Determine the (X, Y) coordinate at the center of the cell enclosing the given text.  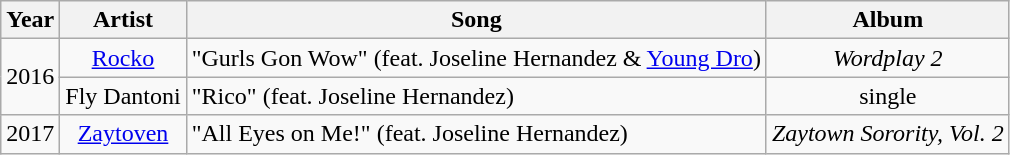
Zaytown Sorority, Vol. 2 (888, 134)
Song (476, 20)
Zaytoven (123, 134)
"Rico" (feat. Joseline Hernandez) (476, 96)
2017 (30, 134)
"Gurls Gon Wow" (feat. Joseline Hernandez & Young Dro) (476, 58)
Artist (123, 20)
Rocko (123, 58)
"All Eyes on Me!" (feat. Joseline Hernandez) (476, 134)
Album (888, 20)
Year (30, 20)
Wordplay 2 (888, 58)
single (888, 96)
Fly Dantoni (123, 96)
2016 (30, 77)
